Search for the cell housing the specified text and yield its (x, y) center coordinate. 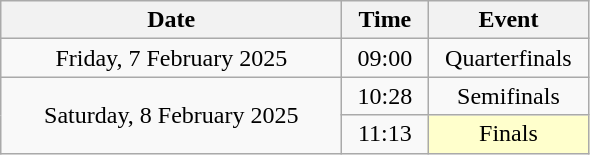
Saturday, 8 February 2025 (172, 115)
Friday, 7 February 2025 (172, 58)
Date (172, 20)
11:13 (385, 134)
Semifinals (508, 96)
10:28 (385, 96)
Time (385, 20)
Quarterfinals (508, 58)
Finals (508, 134)
Event (508, 20)
09:00 (385, 58)
